Detect which cell encompasses the target text, then output its [x, y] center coordinate. 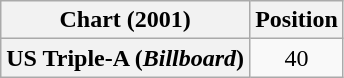
US Triple-A (Billboard) [126, 58]
Chart (2001) [126, 20]
40 [297, 58]
Position [297, 20]
